Find where the given text appears and provide that cell's center as [x, y] coordinate. 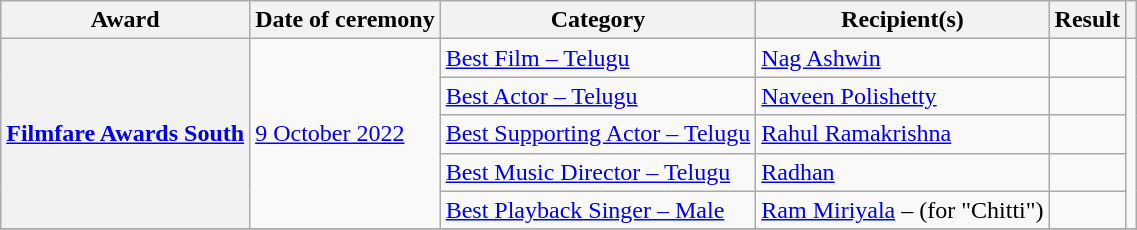
Best Actor – Telugu [598, 96]
Naveen Polishetty [902, 96]
Nag Ashwin [902, 58]
Ram Miriyala – (for "Chitti") [902, 210]
Rahul Ramakrishna [902, 134]
Category [598, 20]
Best Music Director – Telugu [598, 172]
9 October 2022 [346, 134]
Best Film – Telugu [598, 58]
Radhan [902, 172]
Filmfare Awards South [126, 134]
Result [1087, 20]
Recipient(s) [902, 20]
Best Supporting Actor – Telugu [598, 134]
Award [126, 20]
Best Playback Singer – Male [598, 210]
Date of ceremony [346, 20]
